Detect which cell encompasses the target text, then output its [x, y] center coordinate. 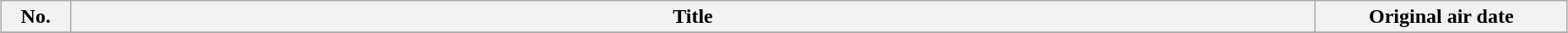
No. [35, 17]
Title [693, 17]
Original air date [1441, 17]
